Pinpoint the cell where the given text exists, returning its [x, y] midpoint coordinate. 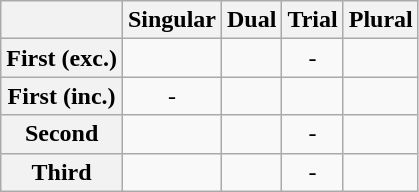
Singular [172, 20]
Dual [252, 20]
Second [62, 134]
Plural [380, 20]
Trial [312, 20]
Third [62, 172]
First (inc.) [62, 96]
First (exc.) [62, 58]
